Search for the cell housing the specified text and yield its [X, Y] center coordinate. 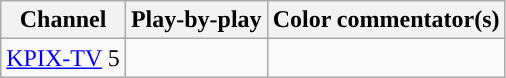
Channel [64, 20]
Play-by-play [196, 20]
KPIX-TV 5 [64, 58]
Color commentator(s) [386, 20]
